Search for the cell housing the specified text and yield its (x, y) center coordinate. 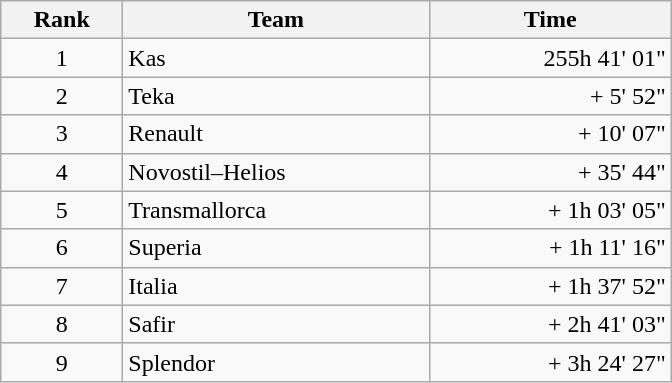
8 (62, 324)
Rank (62, 20)
Safir (276, 324)
+ 1h 03' 05" (550, 210)
+ 1h 37' 52" (550, 286)
4 (62, 172)
6 (62, 248)
Time (550, 20)
Renault (276, 134)
255h 41' 01" (550, 58)
Kas (276, 58)
+ 2h 41' 03" (550, 324)
Superia (276, 248)
+ 3h 24' 27" (550, 362)
3 (62, 134)
Transmallorca (276, 210)
Splendor (276, 362)
Italia (276, 286)
+ 5' 52" (550, 96)
9 (62, 362)
+ 1h 11' 16" (550, 248)
7 (62, 286)
Novostil–Helios (276, 172)
+ 10' 07" (550, 134)
5 (62, 210)
Teka (276, 96)
Team (276, 20)
+ 35' 44" (550, 172)
2 (62, 96)
1 (62, 58)
